Output the [X, Y] coordinate of the center of the cell containing the given text.  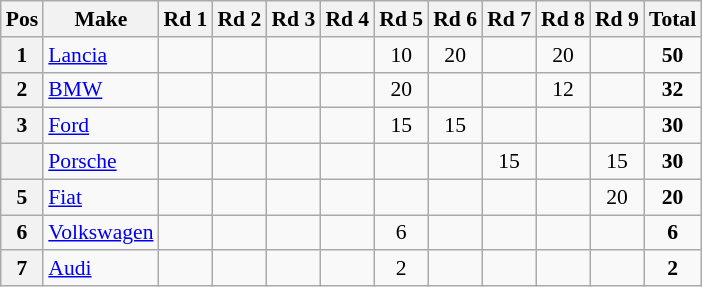
Rd 5 [401, 19]
Rd 4 [347, 19]
5 [22, 197]
7 [22, 269]
50 [672, 55]
10 [401, 55]
Fiat [100, 197]
Pos [22, 19]
Rd 3 [293, 19]
Rd 7 [509, 19]
Ford [100, 126]
Audi [100, 269]
12 [563, 90]
3 [22, 126]
Make [100, 19]
32 [672, 90]
BMW [100, 90]
Lancia [100, 55]
Rd 9 [617, 19]
Rd 8 [563, 19]
1 [22, 55]
Porsche [100, 162]
Rd 2 [239, 19]
Rd 6 [455, 19]
Rd 1 [186, 19]
Volkswagen [100, 233]
Total [672, 19]
